Capture the cell that displays the provided text and extract its (x, y) central coordinate. 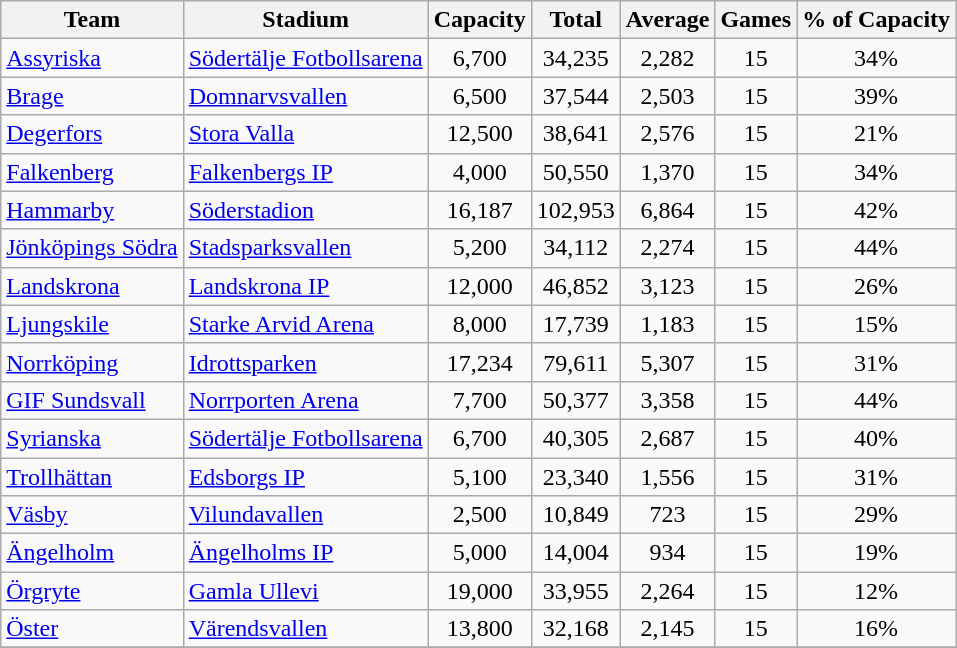
Capacity (480, 20)
2,687 (668, 438)
38,641 (576, 134)
Hammarby (92, 210)
32,168 (576, 629)
17,739 (576, 324)
Vilundavallen (306, 515)
40,305 (576, 438)
1,183 (668, 324)
Stadium (306, 20)
6,500 (480, 96)
5,000 (480, 553)
Stora Valla (306, 134)
Jönköpings Södra (92, 248)
2,264 (668, 591)
50,550 (576, 172)
Söderstadion (306, 210)
723 (668, 515)
19% (876, 553)
Landskrona IP (306, 286)
5,200 (480, 248)
Edsborgs IP (306, 477)
17,234 (480, 362)
7,700 (480, 400)
Games (756, 20)
26% (876, 286)
21% (876, 134)
Trollhättan (92, 477)
Assyriska (92, 58)
Gamla Ullevi (306, 591)
23,340 (576, 477)
Brage (92, 96)
Falkenbergs IP (306, 172)
2,503 (668, 96)
40% (876, 438)
Degerfors (92, 134)
1,370 (668, 172)
2,282 (668, 58)
8,000 (480, 324)
39% (876, 96)
12,500 (480, 134)
GIF Sundsvall (92, 400)
16% (876, 629)
46,852 (576, 286)
6,864 (668, 210)
Värendsvallen (306, 629)
2,274 (668, 248)
Average (668, 20)
2,500 (480, 515)
2,576 (668, 134)
37,544 (576, 96)
Väsby (92, 515)
14,004 (576, 553)
16,187 (480, 210)
10,849 (576, 515)
5,307 (668, 362)
Ängelholms IP (306, 553)
12,000 (480, 286)
34,112 (576, 248)
Örgryte (92, 591)
Syrianska (92, 438)
79,611 (576, 362)
Idrottsparken (306, 362)
13,800 (480, 629)
15% (876, 324)
34,235 (576, 58)
Ljungskile (92, 324)
50,377 (576, 400)
1,556 (668, 477)
% of Capacity (876, 20)
19,000 (480, 591)
Öster (92, 629)
29% (876, 515)
Starke Arvid Arena (306, 324)
Team (92, 20)
Total (576, 20)
42% (876, 210)
Domnarvsvallen (306, 96)
5,100 (480, 477)
Norrköping (92, 362)
Ängelholm (92, 553)
Falkenberg (92, 172)
4,000 (480, 172)
3,358 (668, 400)
934 (668, 553)
Stadsparksvallen (306, 248)
102,953 (576, 210)
12% (876, 591)
3,123 (668, 286)
2,145 (668, 629)
Norrporten Arena (306, 400)
Landskrona (92, 286)
33,955 (576, 591)
